Find where the given text appears and provide that cell's center as [X, Y] coordinate. 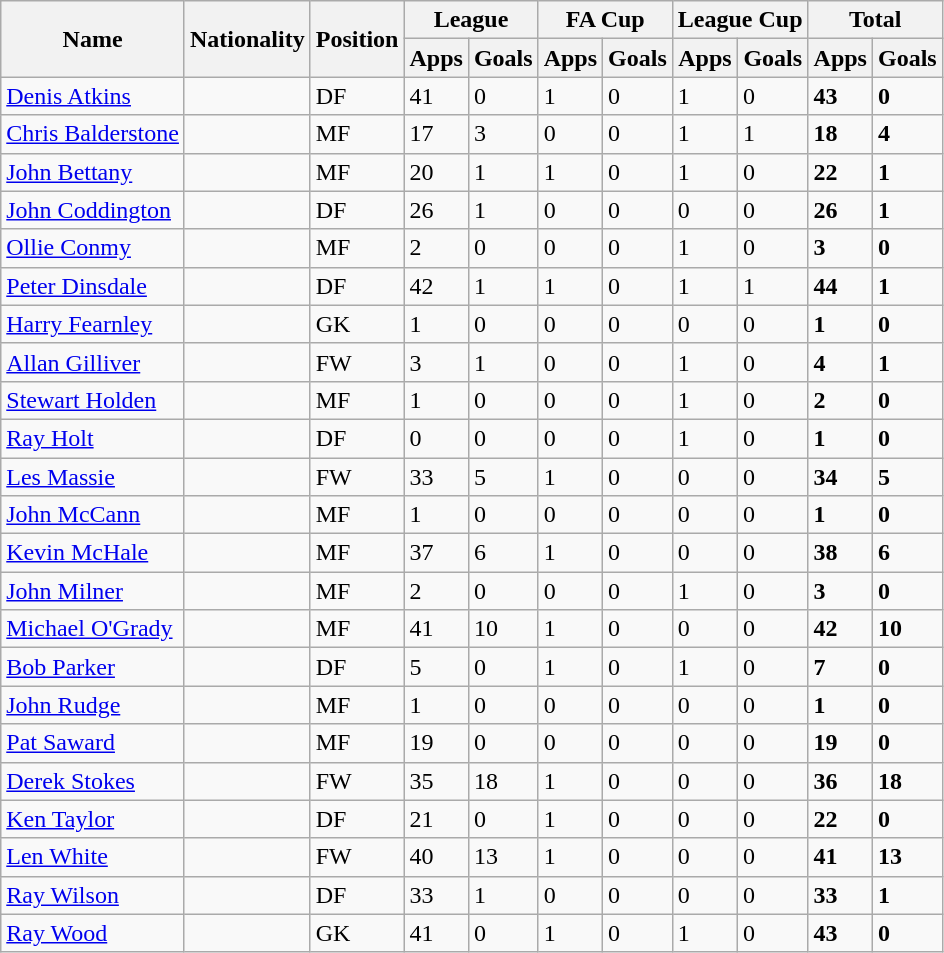
Bob Parker [93, 667]
Ray Holt [93, 438]
21 [436, 819]
Pat Saward [93, 743]
40 [436, 857]
Chris Balderstone [93, 134]
John Rudge [93, 705]
44 [840, 286]
Ken Taylor [93, 819]
John Coddington [93, 210]
Denis Atkins [93, 96]
35 [436, 781]
Ray Wood [93, 933]
Harry Fearnley [93, 324]
Derek Stokes [93, 781]
7 [840, 667]
Kevin McHale [93, 553]
Position [357, 39]
20 [436, 172]
34 [840, 477]
John Bettany [93, 172]
38 [840, 553]
Ollie Conmy [93, 248]
17 [436, 134]
League Cup [740, 20]
Michael O'Grady [93, 629]
Stewart Holden [93, 400]
John McCann [93, 515]
Len White [93, 857]
Total [875, 20]
36 [840, 781]
Nationality [247, 39]
Les Massie [93, 477]
37 [436, 553]
Name [93, 39]
Peter Dinsdale [93, 286]
League [471, 20]
Ray Wilson [93, 895]
John Milner [93, 591]
FA Cup [605, 20]
Allan Gilliver [93, 362]
